Search for the cell housing the specified text and yield its [X, Y] center coordinate. 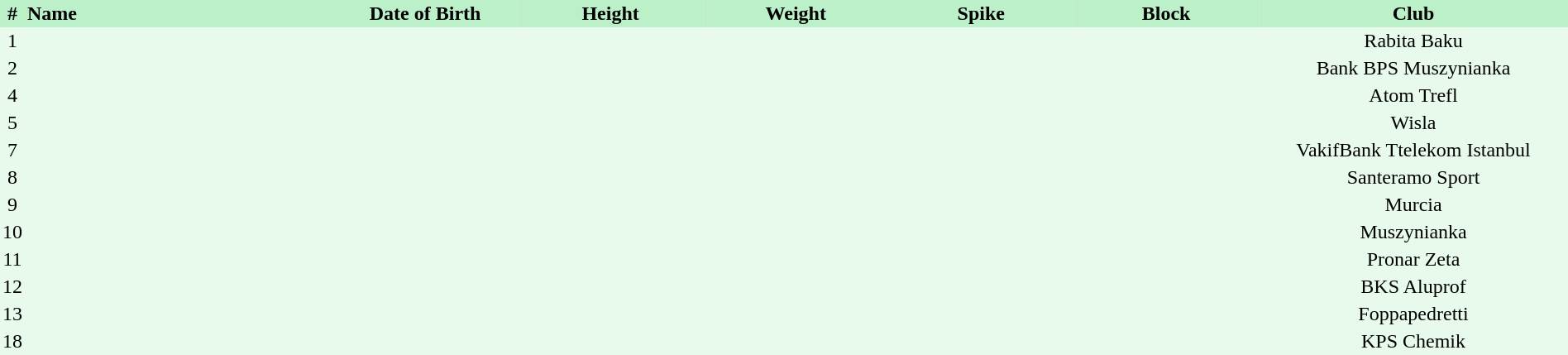
5 [12, 122]
Rabita Baku [1413, 41]
11 [12, 260]
Club [1413, 13]
9 [12, 205]
Pronar Zeta [1413, 260]
Santeramo Sport [1413, 177]
Spike [981, 13]
VakifBank Ttelekom Istanbul [1413, 151]
Bank BPS Muszynianka [1413, 68]
BKS Aluprof [1413, 286]
KPS Chemik [1413, 341]
18 [12, 341]
10 [12, 232]
Height [610, 13]
2 [12, 68]
13 [12, 314]
# [12, 13]
Wisla [1413, 122]
4 [12, 96]
Date of Birth [425, 13]
Name [179, 13]
Murcia [1413, 205]
Atom Trefl [1413, 96]
Foppapedretti [1413, 314]
Block [1166, 13]
Muszynianka [1413, 232]
8 [12, 177]
12 [12, 286]
7 [12, 151]
1 [12, 41]
Weight [796, 13]
